Extract the (x, y) coordinate from the center of the cell holding the provided text.  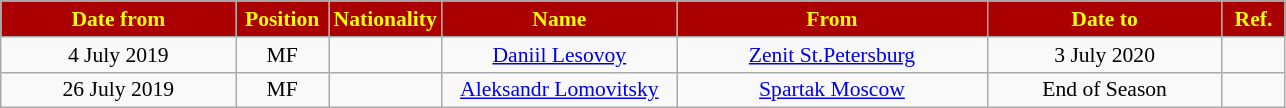
Zenit St.Petersburg (832, 55)
Position (282, 19)
Aleksandr Lomovitsky (560, 90)
3 July 2020 (1104, 55)
26 July 2019 (118, 90)
Date from (118, 19)
4 July 2019 (118, 55)
Name (560, 19)
Spartak Moscow (832, 90)
Nationality (384, 19)
Daniil Lesovoy (560, 55)
End of Season (1104, 90)
From (832, 19)
Ref. (1254, 19)
Date to (1104, 19)
